Extract the (x, y) coordinate from the center of the cell holding the provided text.  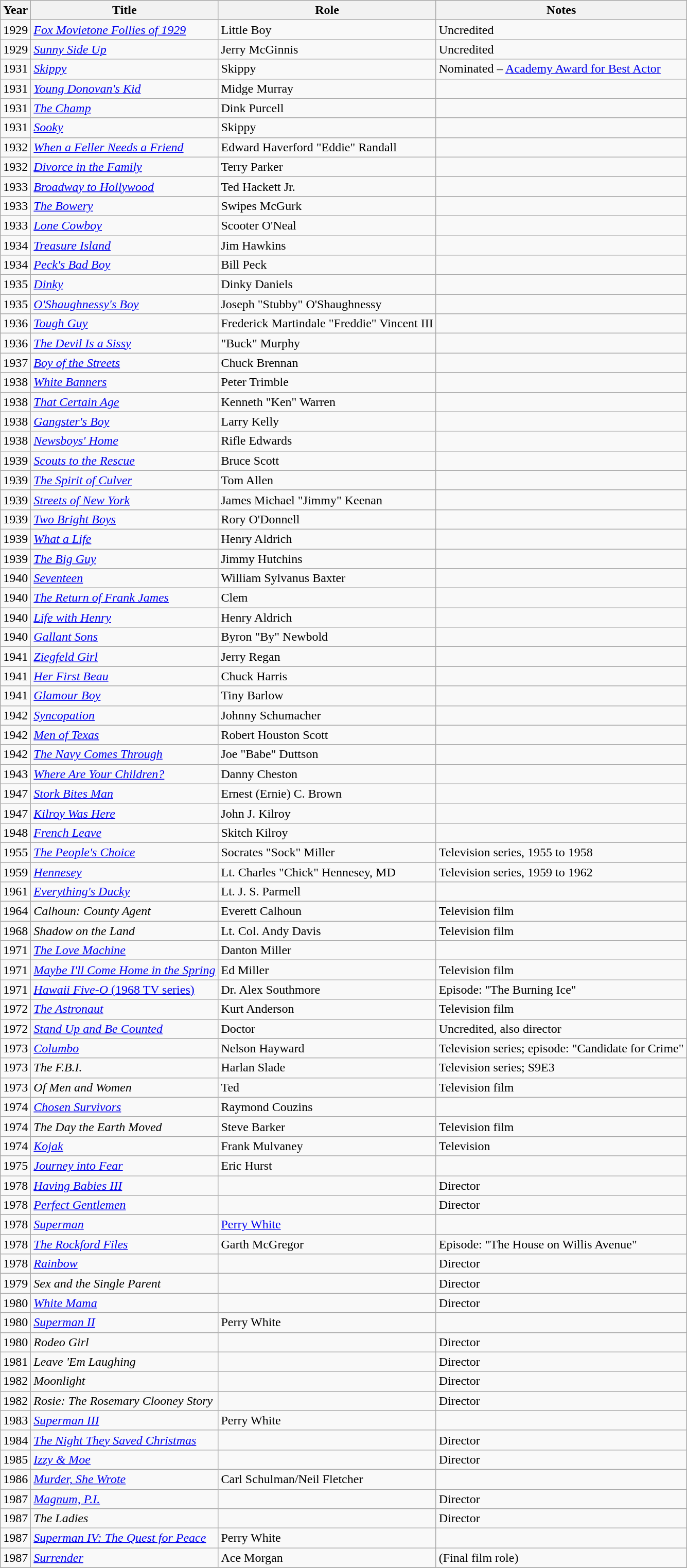
The Devil Is a Sissy (125, 343)
Hawaii Five-O (1968 TV series) (125, 990)
Nominated – Academy Award for Best Actor (561, 69)
1955 (15, 852)
Dink Purcell (327, 108)
Boy of the Streets (125, 363)
Seventeen (125, 578)
Lt. Charles "Chick" Hennesey, MD (327, 872)
Television series; S9E3 (561, 1068)
Newsboys' Home (125, 441)
Izzy & Moe (125, 1459)
Episode: "The House on Willis Avenue" (561, 1244)
Hennesey (125, 872)
Jerry Regan (327, 657)
White Mama (125, 1303)
The Love Machine (125, 950)
1981 (15, 1362)
Magnum, P.I. (125, 1499)
Ted (327, 1087)
The Night They Saved Christmas (125, 1440)
Rifle Edwards (327, 441)
William Sylvanus Baxter (327, 578)
Dinky (125, 285)
1979 (15, 1283)
Steve Barker (327, 1126)
Scooter O'Neal (327, 225)
Two Bright Boys (125, 519)
White Banners (125, 382)
Everett Calhoun (327, 911)
Sooky (125, 128)
Ziegfeld Girl (125, 657)
Treasure Island (125, 245)
Divorce in the Family (125, 167)
Kurt Anderson (327, 1009)
Episode: "The Burning Ice" (561, 990)
Everything's Ducky (125, 892)
Harlan Slade (327, 1068)
The F.B.I. (125, 1068)
Syncopation (125, 715)
Gallant Sons (125, 637)
Tom Allen (327, 480)
Chuck Harris (327, 676)
1961 (15, 892)
Having Babies III (125, 1185)
Rory O'Donnell (327, 519)
Joseph "Stubby" O'Shaughnessy (327, 304)
Columbo (125, 1048)
Peck's Bad Boy (125, 265)
James Michael "Jimmy" Keenan (327, 500)
That Certain Age (125, 402)
Sunny Side Up (125, 49)
Moonlight (125, 1381)
Johnny Schumacher (327, 715)
Superman II (125, 1323)
Eric Hurst (327, 1166)
Title (125, 10)
1943 (15, 774)
Kenneth "Ken" Warren (327, 402)
Shadow on the Land (125, 931)
Fox Movietone Follies of 1929 (125, 30)
Larry Kelly (327, 421)
Men of Texas (125, 735)
Streets of New York (125, 500)
1984 (15, 1440)
Peter Trimble (327, 382)
Year (15, 10)
Kojak (125, 1146)
Terry Parker (327, 167)
Garth McGregor (327, 1244)
Role (327, 10)
Rosie: The Rosemary Clooney Story (125, 1401)
The Bowery (125, 206)
Kilroy Was Here (125, 813)
1968 (15, 931)
1937 (15, 363)
Leave 'Em Laughing (125, 1362)
Joe "Babe" Duttson (327, 754)
The Navy Comes Through (125, 754)
Nelson Hayward (327, 1048)
Sex and the Single Parent (125, 1283)
The Return of Frank James (125, 598)
1986 (15, 1479)
Chosen Survivors (125, 1107)
Television series; episode: "Candidate for Crime" (561, 1048)
Life with Henry (125, 618)
Glamour Boy (125, 696)
The Astronaut (125, 1009)
Scouts to the Rescue (125, 461)
What a Life (125, 539)
"Buck" Murphy (327, 343)
Edward Haverford "Eddie" Randall (327, 147)
Maybe I'll Come Home in the Spring (125, 970)
Notes (561, 10)
Gangster's Boy (125, 421)
The People's Choice (125, 852)
Dinky Daniels (327, 285)
Uncredited, also director (561, 1029)
Murder, She Wrote (125, 1479)
John J. Kilroy (327, 813)
Stand Up and Be Counted (125, 1029)
Superman IV: The Quest for Peace (125, 1538)
Superman III (125, 1420)
1985 (15, 1459)
1948 (15, 833)
Carl Schulman/Neil Fletcher (327, 1479)
Bill Peck (327, 265)
1964 (15, 911)
Jerry McGinnis (327, 49)
Robert Houston Scott (327, 735)
Bruce Scott (327, 461)
Rainbow (125, 1264)
The Big Guy (125, 558)
The Champ (125, 108)
When a Feller Needs a Friend (125, 147)
The Ladies (125, 1519)
Perfect Gentlemen (125, 1205)
1975 (15, 1166)
Byron "By" Newbold (327, 637)
Clem (327, 598)
Lone Cowboy (125, 225)
French Leave (125, 833)
Stork Bites Man (125, 794)
The Spirit of Culver (125, 480)
Little Boy (327, 30)
Ted Hackett Jr. (327, 186)
Lt. Col. Andy Davis (327, 931)
1983 (15, 1420)
Surrender (125, 1558)
Journey into Fear (125, 1166)
Her First Beau (125, 676)
Jim Hawkins (327, 245)
Jimmy Hutchins (327, 558)
Skitch Kilroy (327, 833)
Midge Murray (327, 89)
Socrates "Sock" Miller (327, 852)
O'Shaughnessy's Boy (125, 304)
Broadway to Hollywood (125, 186)
Television series, 1959 to 1962 (561, 872)
Television (561, 1146)
1959 (15, 872)
Frank Mulvaney (327, 1146)
Frederick Martindale "Freddie" Vincent III (327, 324)
Tough Guy (125, 324)
Where Are Your Children? (125, 774)
Tiny Barlow (327, 696)
Swipes McGurk (327, 206)
Rodeo Girl (125, 1342)
Superman (125, 1225)
Television series, 1955 to 1958 (561, 852)
(Final film role) (561, 1558)
The Day the Earth Moved (125, 1126)
Calhoun: County Agent (125, 911)
Ernest (Ernie) C. Brown (327, 794)
Raymond Couzins (327, 1107)
Doctor (327, 1029)
Lt. J. S. Parmell (327, 892)
Chuck Brennan (327, 363)
Of Men and Women (125, 1087)
Danton Miller (327, 950)
Danny Cheston (327, 774)
Ed Miller (327, 970)
The Rockford Files (125, 1244)
Ace Morgan (327, 1558)
Young Donovan's Kid (125, 89)
Dr. Alex Southmore (327, 990)
